For the text-containing cell, return its midpoint in [x, y] coordinate format. 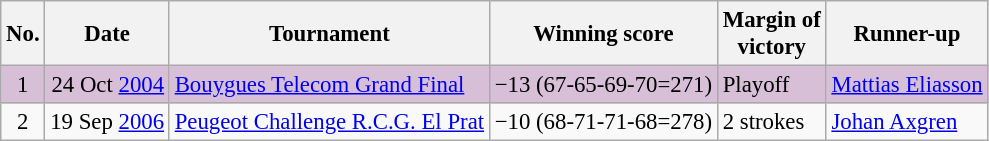
Johan Axgren [907, 122]
1 [23, 85]
2 strokes [772, 122]
Margin ofvictory [772, 34]
Date [107, 34]
Winning score [603, 34]
19 Sep 2006 [107, 122]
24 Oct 2004 [107, 85]
Tournament [329, 34]
−10 (68-71-71-68=278) [603, 122]
Mattias Eliasson [907, 85]
2 [23, 122]
Playoff [772, 85]
−13 (67-65-69-70=271) [603, 85]
Runner-up [907, 34]
No. [23, 34]
Bouygues Telecom Grand Final [329, 85]
Peugeot Challenge R.C.G. El Prat [329, 122]
